Extract the (X, Y) coordinate from the center of the cell holding the provided text.  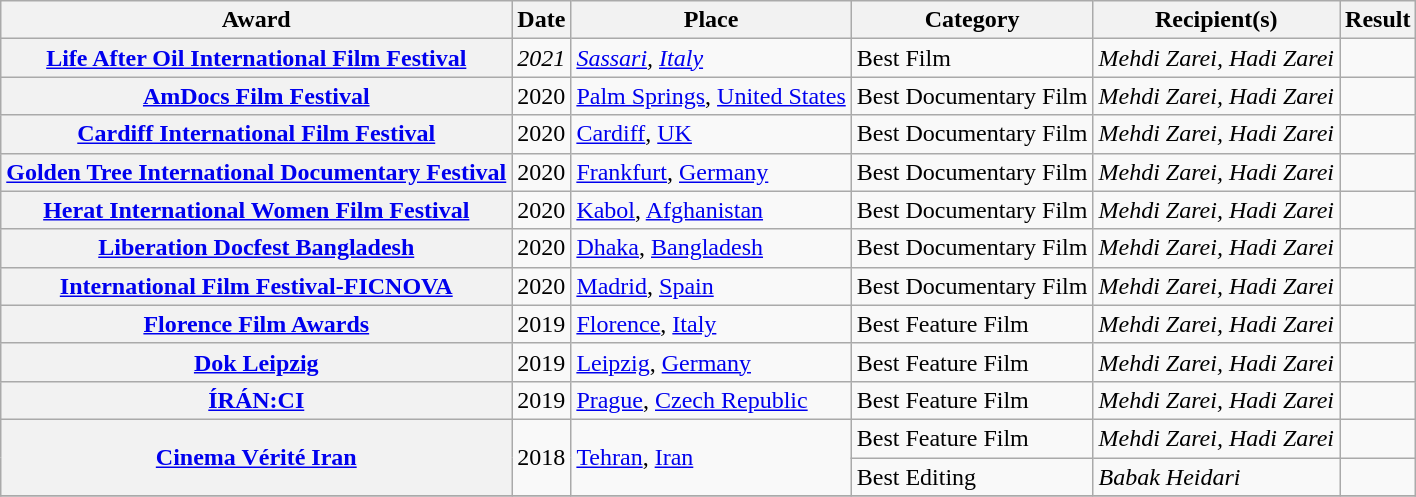
Life After Oil International Film Festival (256, 58)
Leipzig, Germany (711, 362)
2018 (542, 457)
Recipient(s) (1216, 20)
Best Editing (972, 477)
Liberation Docfest Bangladesh (256, 248)
Kabol, Afghanistan (711, 210)
AmDocs Film Festival (256, 96)
Category (972, 20)
Cardiff, UK (711, 134)
Herat International Women Film Festival (256, 210)
Result (1378, 20)
Cardiff International Film Festival (256, 134)
Date (542, 20)
Cinema Vérité Iran (256, 457)
Madrid, Spain (711, 286)
Tehran, Iran (711, 457)
Sassari, Italy (711, 58)
International Film Festival-FICNOVA (256, 286)
2021 (542, 58)
Babak Heidari (1216, 477)
Prague, Czech Republic (711, 400)
Award (256, 20)
Frankfurt, Germany (711, 172)
Florence Film Awards (256, 324)
Dhaka, Bangladesh (711, 248)
‌Best Film (972, 58)
ÍRÁN:CI (256, 400)
Place (711, 20)
Florence, Italy (711, 324)
Golden Tree International Documentary Festival (256, 172)
Dok Leipzig (256, 362)
Palm Springs, United States (711, 96)
